Scan for the cell matching the given text and deliver its (x, y) coordinate at center. 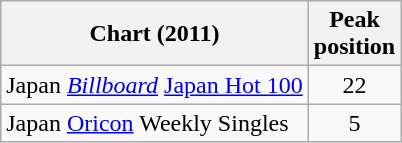
Chart (2011) (155, 34)
Japan Billboard Japan Hot 100 (155, 85)
22 (354, 85)
5 (354, 123)
Peakposition (354, 34)
Japan Oricon Weekly Singles (155, 123)
